Detect which cell encompasses the target text, then output its (x, y) center coordinate. 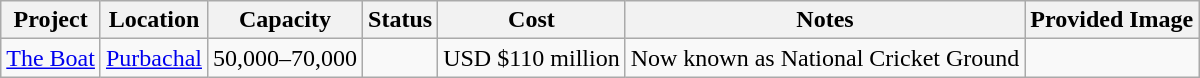
50,000–70,000 (284, 58)
Cost (532, 20)
Notes (825, 20)
Purbachal (154, 58)
Capacity (284, 20)
USD $110 million (532, 58)
Provided Image (1112, 20)
Now known as National Cricket Ground (825, 58)
Project (51, 20)
The Boat (51, 58)
Status (400, 20)
Location (154, 20)
